Provide the [x, y] coordinate of the cell's center where the given text is located.  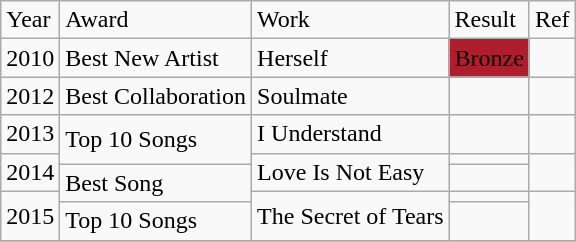
Ref [552, 20]
2014 [30, 172]
Work [351, 20]
Best Song [156, 183]
Bronze [489, 58]
Best New Artist [156, 58]
Year [30, 20]
Soulmate [351, 96]
Award [156, 20]
Best Collaboration [156, 96]
I Understand [351, 134]
2013 [30, 134]
2012 [30, 96]
2010 [30, 58]
The Secret of Tears [351, 216]
Result [489, 20]
2015 [30, 216]
Herself [351, 58]
Love Is Not Easy [351, 172]
